Search for the cell housing the specified text and yield its [x, y] center coordinate. 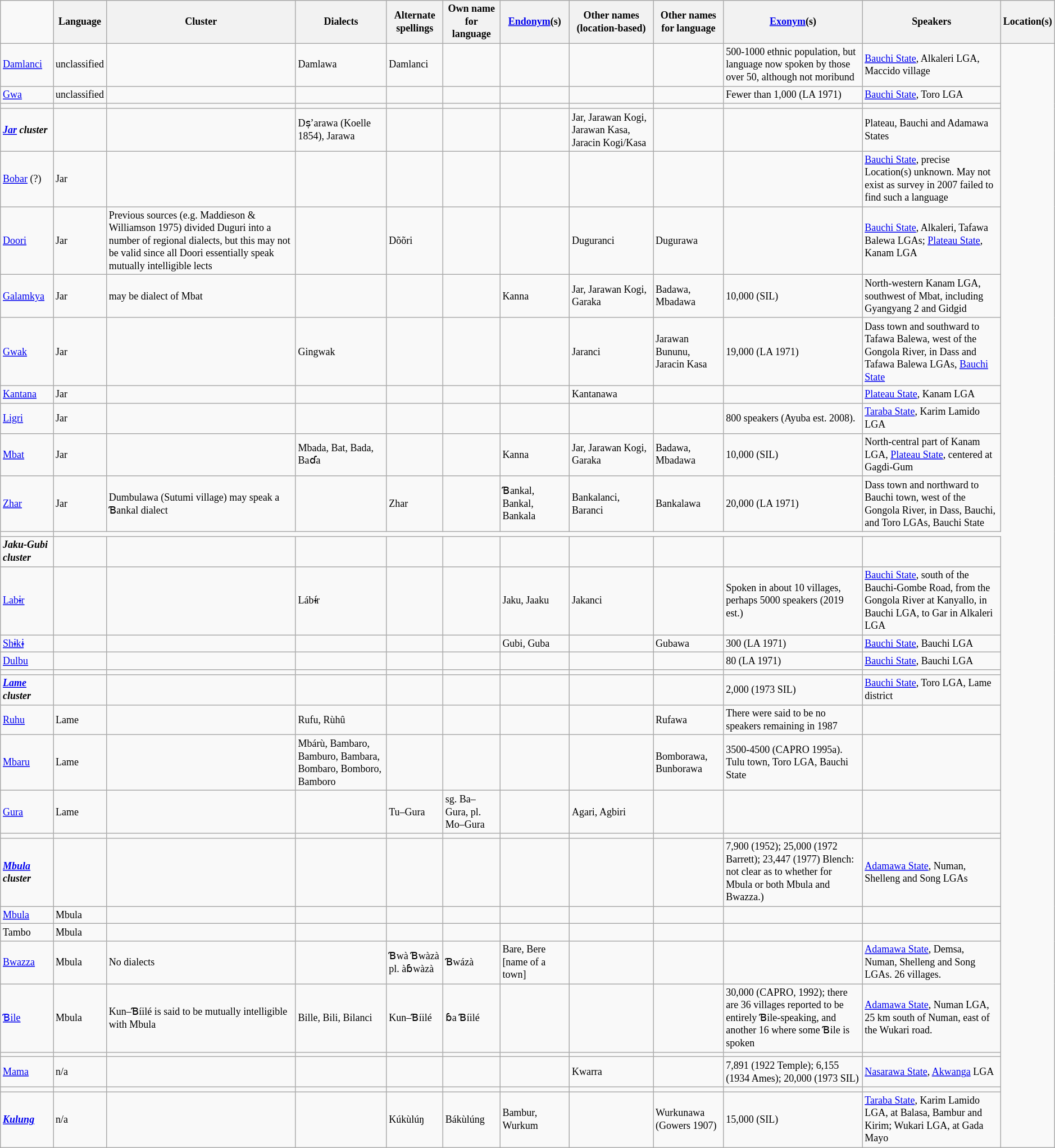
Adamawa State, Demsa, Numan, Shelleng and Song LGAs. 26 villages. [931, 963]
500-1000 ethnic population, but language now spoken by those over 50, although not moribund [793, 65]
Lábɨ́r [341, 600]
Gubawa [689, 644]
Kantanawa [611, 394]
20,000 (LA 1971) [793, 503]
80 (LA 1971) [793, 661]
Shɨkɨ [27, 644]
19,000 (LA 1971) [793, 352]
Mbada, Bat, Bada, Baɗa [341, 455]
Gwa [27, 94]
Ligri [27, 418]
Taraba State, Karim Lamido LGA, at Balasa, Bambur and Kirim; Wukari LGA, at Gada Mayo [931, 1119]
Jakanci [611, 600]
Wurkunawa (Gowers 1907) [689, 1119]
Bambur, Wurkum [535, 1119]
North-central part of Kanam LGA, Plateau State, centered at Gagdi-Gum [931, 455]
Jar cluster [27, 130]
sg. Ba–Gura, pl. Mo–Gura [471, 812]
Fewer than 1,000 (LA 1971) [793, 94]
ɓa Ɓíilé [471, 1018]
Bauchi State, Alkaleri, Tafawa Balewa LGAs; Plateau State, Kanam LGA [931, 241]
Dṣ’arawa (Koelle 1854), Jarawa [341, 130]
7,900 (1952); 25,000 (1972 Barrett); 23,447 (1977) Blench: not clear as to whether for Mbula or both Mbula and Bwazza.) [793, 872]
Rufu, Rùhû [341, 720]
Tu–Gura [415, 812]
Ɓankal, Bankal, Bankala [535, 503]
Bobar (?) [27, 179]
Mbula cluster [27, 872]
Other names for language [689, 22]
Ɓwà Ɓwàzà pl. àɓwàzà [415, 963]
Bankalanci, Baranci [611, 503]
Dialects [341, 22]
Dõõri [415, 241]
Plateau, Bauchi and Adamawa States [931, 130]
Cluster [201, 22]
There were said to be no speakers remaining in 1987 [793, 720]
Agari, Agbiri [611, 812]
Kwarra [611, 1072]
Dumbulawa (Sutumi village) may speak a Ɓankal dialect [201, 503]
Jaku-Gubi cluster [27, 552]
Ruhu [27, 720]
Duguranci [611, 241]
30,000 (CAPRO, 1992); there are 36 villages reported to be entirely Ɓile-speaking, and another 16 where some Ɓile is spoken [793, 1018]
Bauchi State, Toro LGA [931, 94]
Mbat [27, 455]
Mbaru [27, 763]
Location(s) [1027, 22]
Plateau State, Kanam LGA [931, 394]
Galamkya [27, 296]
Kantana [27, 394]
Dass town and northward to Bauchi town, west of the Gongola River, in Dass, Bauchi, and Toro LGAs, Bauchi State [931, 503]
Bauchi State, south of the Bauchi-Gombe Road, from the Gongola River at Kanyallo, in Bauchi LGA, to Gar in Alkaleri LGA [931, 600]
Spoken in about 10 villages, perhaps 5000 speakers (2019 est.) [793, 600]
Bille, Bili, Bilanci [341, 1018]
Lame cluster [27, 690]
Bauchi State, precise Location(s) unknown. May not exist as survey in 2007 failed to find such a language [931, 179]
Adamawa State, Numan, Shelleng and Song LGAs [931, 872]
Kun–Ɓíilé [415, 1018]
Bwazza [27, 963]
Own name for language [471, 22]
Bauchi State, Alkaleri LGA, Maccido village [931, 65]
Bauchi State, Toro LGA, Lame district [931, 690]
Labɨr [27, 600]
Bankalawa [689, 503]
15,000 (SIL) [793, 1119]
Exonym(s) [793, 22]
Taraba State, Karim Lamido LGA [931, 418]
North-western Kanam LGA, southwest of Mbat, including Gyangyang 2 and Gidgid [931, 296]
7,891 (1922 Temple); 6,155 (1934 Ames); 20,000 (1973 SIL) [793, 1072]
2,000 (1973 SIL) [793, 690]
Nasarawa State, Akwanga LGA [931, 1072]
Kun–Ɓíilé is said to be mutually intelligible with Mbula [201, 1018]
300 (LA 1971) [793, 644]
Tambo [27, 933]
Jar, Jarawan Kogi, Jarawan Kasa, Jaracin Kogi/Kasa [611, 130]
Ɓile [27, 1018]
Gwak [27, 352]
Endonym(s) [535, 22]
3500-4500 (CAPRO 1995a). Tulu town, Toro LGA, Bauchi State [793, 763]
Gingwak [341, 352]
Jarawan Bununu, Jaracin Kasa [689, 352]
Bákùlúng [471, 1119]
Gura [27, 812]
Speakers [931, 22]
Mbárù, Bambaro, Bamburo, Bambara, Bombaro, Bomboro, Bamboro [341, 763]
Adamawa State, Numan LGA, 25 km south of Numan, east of the Wukari road. [931, 1018]
Damlawa [341, 65]
Ɓwázà [471, 963]
Doori [27, 241]
Other names (location-based) [611, 22]
Kúkùlúŋ [415, 1119]
Jaku, Jaaku [535, 600]
Dass town and southward to Tafawa Balewa, west of the Gongola River, in Dass and Tafawa Balewa LGAs, Bauchi State [931, 352]
Mama [27, 1072]
800 speakers (Ayuba est. 2008). [793, 418]
Rufawa [689, 720]
Bare, Bere [name of a town] [535, 963]
Alternate spellings [415, 22]
No dialects [201, 963]
Dugurawa [689, 241]
Jaranci [611, 352]
Kulung [27, 1119]
Dulbu [27, 661]
Language [80, 22]
Gubi, Guba [535, 644]
may be dialect of Mbat [201, 296]
Bomborawa, Bunborawa [689, 763]
